Extract the (X, Y) coordinate from the center of the cell holding the provided text.  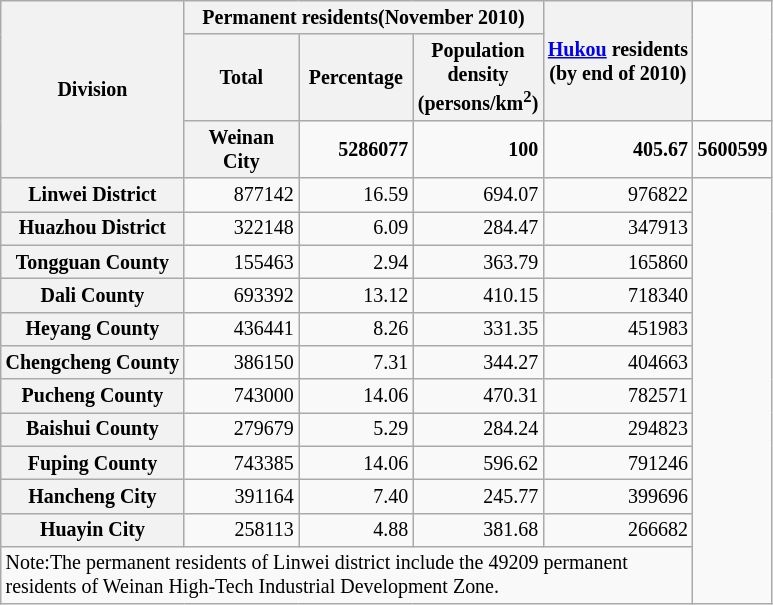
331.35 (478, 330)
294823 (618, 430)
344.27 (478, 362)
Dali County (92, 296)
Heyang County (92, 330)
405.67 (618, 150)
Division (92, 90)
391164 (241, 496)
Pucheng County (92, 396)
381.68 (478, 530)
Permanent residents(November 2010) (364, 18)
5600599 (732, 150)
8.26 (356, 330)
743385 (241, 462)
782571 (618, 396)
694.07 (478, 196)
Baishui County (92, 430)
284.47 (478, 228)
258113 (241, 530)
Hukou residents(by end of 2010) (618, 61)
Note:The permanent residents of Linwei district include the 49209 permanent residents of Weinan High-Tech Industrial Development Zone. (347, 576)
2.94 (356, 262)
245.77 (478, 496)
Fuping County (92, 462)
266682 (618, 530)
322148 (241, 228)
13.12 (356, 296)
Chengcheng County (92, 362)
363.79 (478, 262)
877142 (241, 196)
Tongguan County (92, 262)
596.62 (478, 462)
718340 (618, 296)
Linwei District (92, 196)
100 (478, 150)
279679 (241, 430)
Hancheng City (92, 496)
7.31 (356, 362)
7.40 (356, 496)
976822 (618, 196)
5.29 (356, 430)
5286077 (356, 150)
470.31 (478, 396)
Population density (persons/km2) (478, 78)
404663 (618, 362)
347913 (618, 228)
Huazhou District (92, 228)
Weinan City (241, 150)
743000 (241, 396)
16.59 (356, 196)
Huayin City (92, 530)
165860 (618, 262)
Total (241, 78)
386150 (241, 362)
6.09 (356, 228)
284.24 (478, 430)
791246 (618, 462)
399696 (618, 496)
Percentage (356, 78)
693392 (241, 296)
410.15 (478, 296)
436441 (241, 330)
4.88 (356, 530)
155463 (241, 262)
451983 (618, 330)
